Pinpoint the cell where the given text exists, returning its [x, y] midpoint coordinate. 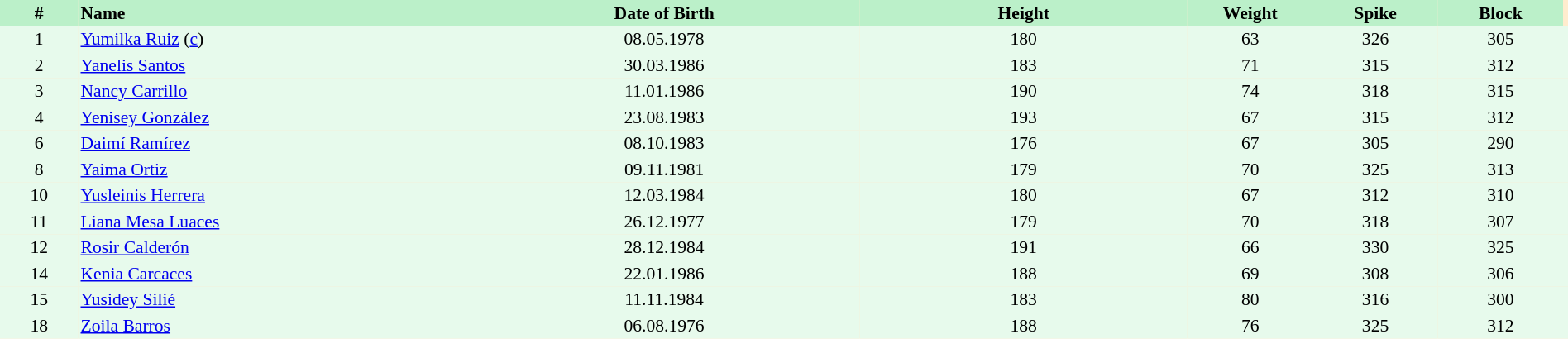
Weight [1250, 13]
28.12.1984 [664, 248]
12.03.1984 [664, 195]
Yaima Ortiz [273, 169]
1 [39, 40]
15 [39, 299]
63 [1250, 40]
316 [1374, 299]
8 [39, 169]
191 [1024, 248]
308 [1374, 274]
08.10.1983 [664, 144]
10 [39, 195]
11.11.1984 [664, 299]
176 [1024, 144]
300 [1500, 299]
Yanelis Santos [273, 65]
18 [39, 326]
Yusleinis Herrera [273, 195]
Liana Mesa Luaces [273, 222]
Daimí Ramírez [273, 144]
Yumilka Ruiz (c) [273, 40]
Nancy Carrillo [273, 91]
Height [1024, 13]
14 [39, 274]
Yusidey Silié [273, 299]
Yenisey González [273, 117]
22.01.1986 [664, 274]
290 [1500, 144]
12 [39, 248]
Block [1500, 13]
# [39, 13]
11 [39, 222]
4 [39, 117]
310 [1500, 195]
69 [1250, 274]
23.08.1983 [664, 117]
76 [1250, 326]
313 [1500, 169]
Spike [1374, 13]
307 [1500, 222]
6 [39, 144]
08.05.1978 [664, 40]
26.12.1977 [664, 222]
71 [1250, 65]
330 [1374, 248]
3 [39, 91]
30.03.1986 [664, 65]
Kenia Carcaces [273, 274]
06.08.1976 [664, 326]
09.11.1981 [664, 169]
326 [1374, 40]
Rosir Calderón [273, 248]
74 [1250, 91]
190 [1024, 91]
193 [1024, 117]
80 [1250, 299]
Zoila Barros [273, 326]
2 [39, 65]
306 [1500, 274]
Name [273, 13]
Date of Birth [664, 13]
11.01.1986 [664, 91]
66 [1250, 248]
